Detect which cell encompasses the target text, then output its [x, y] center coordinate. 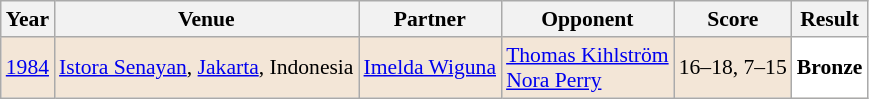
Imelda Wiguna [430, 68]
Result [830, 19]
Thomas Kihlström Nora Perry [588, 68]
Istora Senayan, Jakarta, Indonesia [206, 68]
16–18, 7–15 [733, 68]
1984 [28, 68]
Opponent [588, 19]
Score [733, 19]
Bronze [830, 68]
Venue [206, 19]
Year [28, 19]
Partner [430, 19]
